Detect which cell encompasses the target text, then output its [x, y] center coordinate. 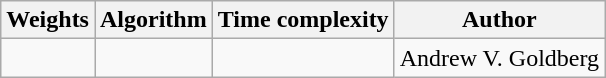
Andrew V. Goldberg [499, 58]
Author [499, 20]
Time complexity [303, 20]
Algorithm [153, 20]
Weights [48, 20]
